Determine the [x, y] coordinate at the center of the cell enclosing the given text.  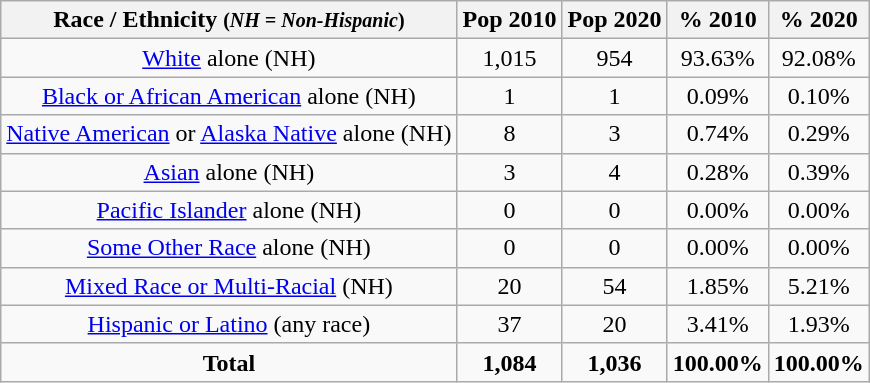
0.09% [718, 96]
8 [510, 134]
3.41% [718, 324]
Pop 2010 [510, 20]
4 [614, 172]
Pacific Islander alone (NH) [229, 210]
1.93% [818, 324]
Native American or Alaska Native alone (NH) [229, 134]
Pop 2020 [614, 20]
Black or African American alone (NH) [229, 96]
Total [229, 362]
Mixed Race or Multi-Racial (NH) [229, 286]
1,084 [510, 362]
Hispanic or Latino (any race) [229, 324]
54 [614, 286]
White alone (NH) [229, 58]
37 [510, 324]
1.85% [718, 286]
0.10% [818, 96]
0.29% [818, 134]
% 2020 [818, 20]
0.74% [718, 134]
1,015 [510, 58]
5.21% [818, 286]
Race / Ethnicity (NH = Non-Hispanic) [229, 20]
0.39% [818, 172]
0.28% [718, 172]
1,036 [614, 362]
92.08% [818, 58]
Asian alone (NH) [229, 172]
954 [614, 58]
93.63% [718, 58]
Some Other Race alone (NH) [229, 248]
% 2010 [718, 20]
